Detect which cell encompasses the target text, then output its (X, Y) center coordinate. 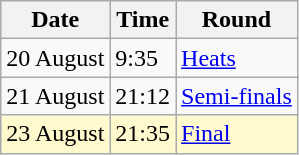
Heats (237, 58)
21:35 (143, 134)
Round (237, 20)
Final (237, 134)
23 August (56, 134)
Semi-finals (237, 96)
Date (56, 20)
Time (143, 20)
21:12 (143, 96)
9:35 (143, 58)
21 August (56, 96)
20 August (56, 58)
